Capture the cell that displays the provided text and extract its [x, y] central coordinate. 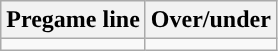
Over/under [210, 20]
Pregame line [74, 20]
